Detect which cell encompasses the target text, then output its [x, y] center coordinate. 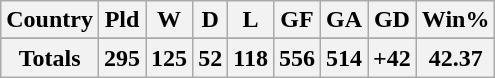
52 [210, 58]
W [170, 20]
118 [251, 58]
42.37 [456, 58]
Totals [50, 58]
L [251, 20]
Win% [456, 20]
Country [50, 20]
D [210, 20]
125 [170, 58]
295 [122, 58]
556 [296, 58]
GF [296, 20]
514 [344, 58]
GD [392, 20]
+42 [392, 58]
GA [344, 20]
Pld [122, 20]
